From the cell containing the given text, extract its center point as [X, Y] coordinate. 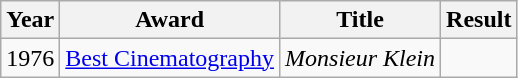
Best Cinematography [170, 58]
Title [360, 20]
1976 [30, 58]
Monsieur Klein [360, 58]
Result [479, 20]
Year [30, 20]
Award [170, 20]
